Provide the [x, y] coordinate of the cell's center where the given text is located.  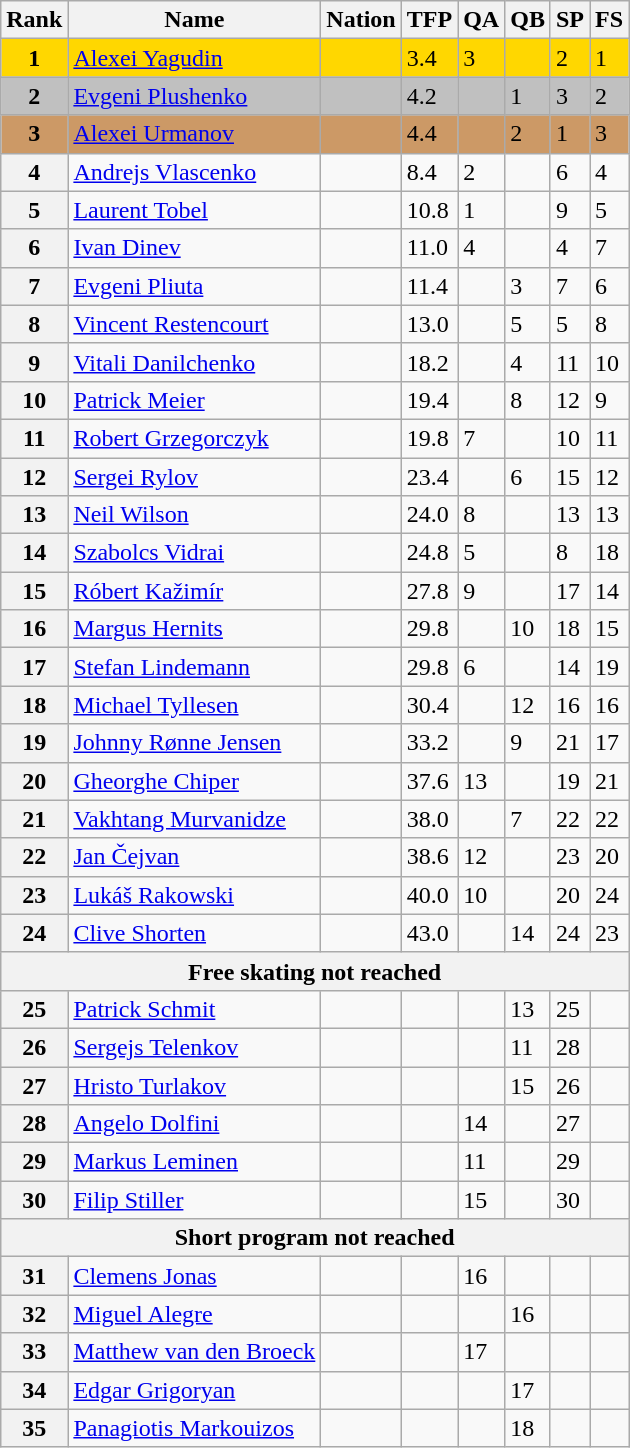
Free skating not reached [315, 971]
27.8 [429, 591]
38.0 [429, 819]
Szabolcs Vidrai [194, 553]
TFP [429, 20]
Patrick Meier [194, 400]
Rank [34, 20]
Nation [361, 20]
Clive Shorten [194, 933]
Gheorghe Chiper [194, 781]
23.4 [429, 477]
Alexei Urmanov [194, 134]
24.8 [429, 553]
Miguel Alegre [194, 1314]
Hristo Turlakov [194, 1085]
Clemens Jonas [194, 1276]
Alexei Yagudin [194, 58]
Johnny Rønne Jensen [194, 743]
Markus Leminen [194, 1162]
Name [194, 20]
Edgar Grigoryan [194, 1390]
Sergei Rylov [194, 477]
Filip Stiller [194, 1200]
Sergejs Telenkov [194, 1047]
Vitali Danilchenko [194, 362]
Neil Wilson [194, 515]
10.8 [429, 210]
32 [34, 1314]
11.0 [429, 248]
Evgeni Plushenko [194, 96]
Lukáš Rakowski [194, 895]
Patrick Schmit [194, 1009]
4.4 [429, 134]
43.0 [429, 933]
Short program not reached [315, 1238]
Matthew van den Broeck [194, 1352]
31 [34, 1276]
34 [34, 1390]
30.4 [429, 705]
Angelo Dolfini [194, 1124]
QA [482, 20]
4.2 [429, 96]
Jan Čejvan [194, 857]
33 [34, 1352]
18.2 [429, 362]
Andrejs Vlascenko [194, 172]
37.6 [429, 781]
40.0 [429, 895]
38.6 [429, 857]
Stefan Lindemann [194, 667]
24.0 [429, 515]
13.0 [429, 324]
19.8 [429, 438]
Ivan Dinev [194, 248]
Robert Grzegorczyk [194, 438]
FS [610, 20]
Laurent Tobel [194, 210]
Evgeni Pliuta [194, 286]
Róbert Kažimír [194, 591]
Vakhtang Murvanidze [194, 819]
33.2 [429, 743]
QB [528, 20]
Margus Hernits [194, 629]
3.4 [429, 58]
35 [34, 1428]
Michael Tyllesen [194, 705]
8.4 [429, 172]
Panagiotis Markouizos [194, 1428]
19.4 [429, 400]
SP [570, 20]
Vincent Restencourt [194, 324]
11.4 [429, 286]
